Search for the cell housing the specified text and yield its (x, y) center coordinate. 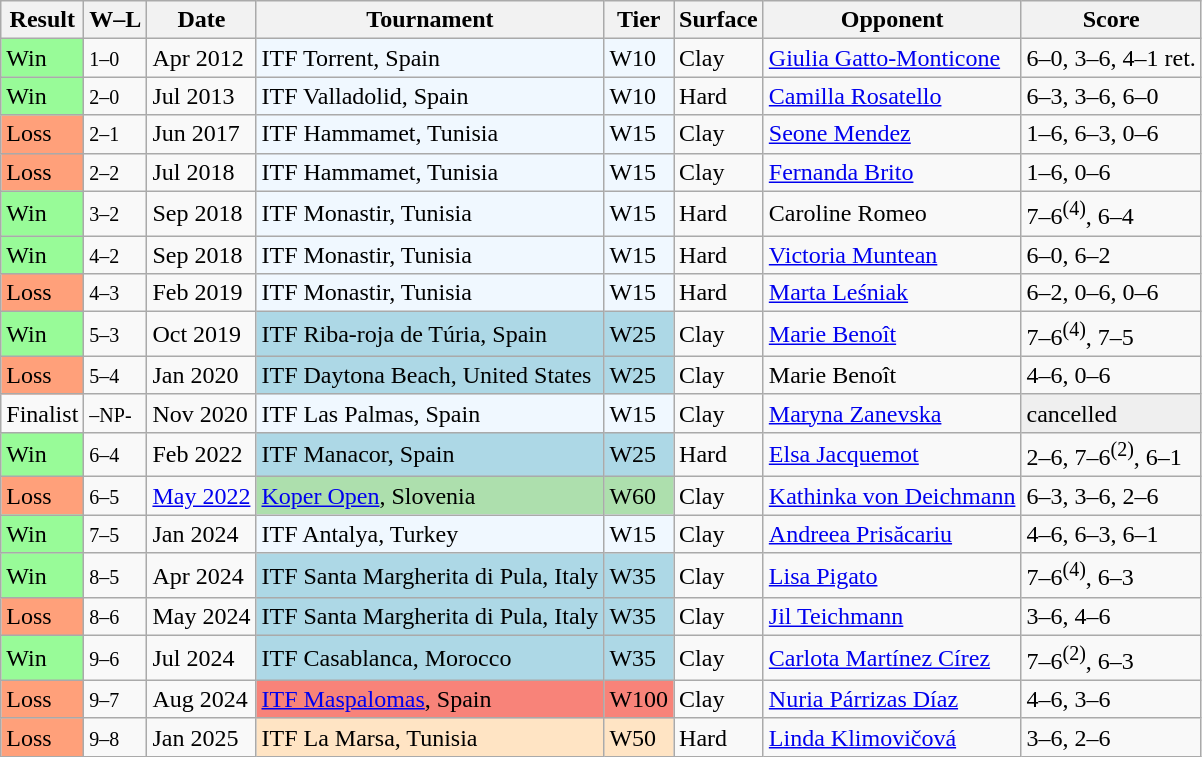
W60 (639, 496)
ITF Casablanca, Morocco (430, 658)
Seone Mendez (892, 134)
6–2, 0–6, 0–6 (1111, 293)
Nuria Párrizas Díaz (892, 699)
6–4 (116, 454)
ITF Valladolid, Spain (430, 96)
2–1 (116, 134)
cancelled (1111, 413)
Tier (639, 20)
7–6(4), 6–3 (1111, 576)
Lisa Pigato (892, 576)
3–6, 4–6 (1111, 617)
Jan 2020 (202, 375)
Caroline Romeo (892, 214)
Apr 2012 (202, 58)
4–6, 0–6 (1111, 375)
Jan 2024 (202, 534)
1–6, 0–6 (1111, 172)
1–6, 6–3, 0–6 (1111, 134)
Jil Teichmann (892, 617)
9–8 (116, 737)
Finalist (42, 413)
Apr 2024 (202, 576)
Aug 2024 (202, 699)
6–0, 3–6, 4–1 ret. (1111, 58)
May 2024 (202, 617)
W–L (116, 20)
W50 (639, 737)
6–3, 3–6, 6–0 (1111, 96)
Andreea Prisăcariu (892, 534)
Marta Leśniak (892, 293)
Feb 2022 (202, 454)
9–6 (116, 658)
Camilla Rosatello (892, 96)
4–6, 3–6 (1111, 699)
ITF Daytona Beach, United States (430, 375)
4–6, 6–3, 6–1 (1111, 534)
Maryna Zanevska (892, 413)
3–6, 2–6 (1111, 737)
Jul 2018 (202, 172)
Jan 2025 (202, 737)
Carlota Martínez Círez (892, 658)
Oct 2019 (202, 334)
1–0 (116, 58)
4–3 (116, 293)
Kathinka von Deichmann (892, 496)
8–5 (116, 576)
7–5 (116, 534)
6–3, 3–6, 2–6 (1111, 496)
ITF Antalya, Turkey (430, 534)
Elsa Jacquemot (892, 454)
ITF Riba-roja de Túria, Spain (430, 334)
3–2 (116, 214)
7–6(2), 6–3 (1111, 658)
Linda Klimovičová (892, 737)
2–0 (116, 96)
8–6 (116, 617)
7–6(4), 6–4 (1111, 214)
Jul 2013 (202, 96)
–NP- (116, 413)
2–6, 7–6(2), 6–1 (1111, 454)
ITF La Marsa, Tunisia (430, 737)
2–2 (116, 172)
Jul 2024 (202, 658)
ITF Maspalomas, Spain (430, 699)
6–0, 6–2 (1111, 255)
7–6(4), 7–5 (1111, 334)
Giulia Gatto-Monticone (892, 58)
Tournament (430, 20)
5–3 (116, 334)
May 2022 (202, 496)
Koper Open, Slovenia (430, 496)
Result (42, 20)
Feb 2019 (202, 293)
W100 (639, 699)
Score (1111, 20)
Victoria Muntean (892, 255)
Opponent (892, 20)
Surface (719, 20)
ITF Las Palmas, Spain (430, 413)
4–2 (116, 255)
ITF Torrent, Spain (430, 58)
5–4 (116, 375)
9–7 (116, 699)
Nov 2020 (202, 413)
Jun 2017 (202, 134)
Fernanda Brito (892, 172)
Date (202, 20)
6–5 (116, 496)
ITF Manacor, Spain (430, 454)
